Identify which cell holds the provided text, then report its [x, y] central coordinate. 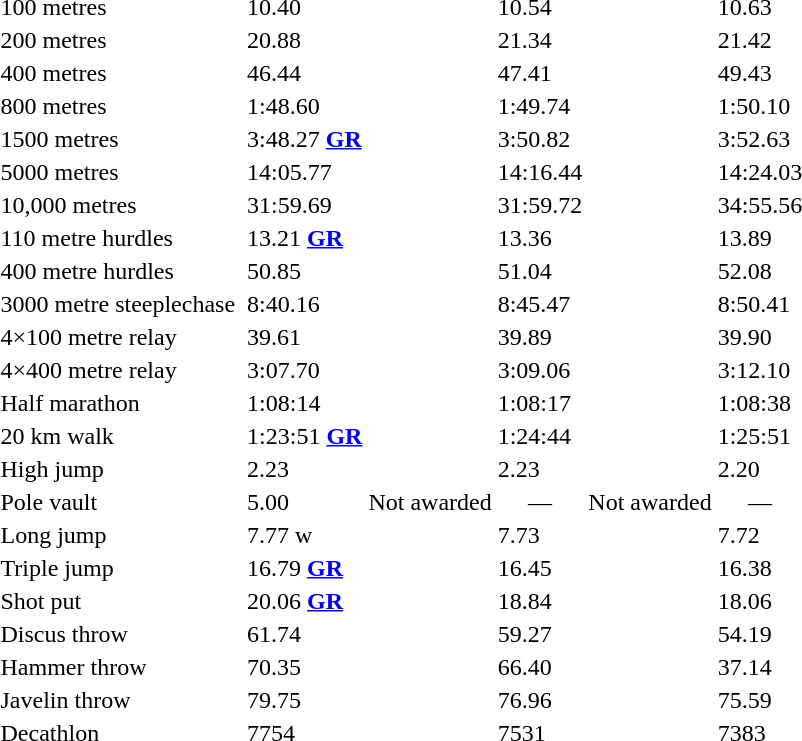
18.84 [540, 601]
66.40 [540, 667]
59.27 [540, 634]
13.36 [540, 238]
14:05.77 [305, 172]
31:59.72 [540, 205]
1:48.60 [305, 106]
39.61 [305, 337]
7.77 w [305, 535]
70.35 [305, 667]
51.04 [540, 271]
— [540, 502]
5.00 [305, 502]
8:40.16 [305, 304]
3:48.27 GR [305, 139]
3:09.06 [540, 370]
16.79 GR [305, 568]
20.06 GR [305, 601]
1:08:17 [540, 403]
1:08:14 [305, 403]
20.88 [305, 40]
46.44 [305, 73]
7.73 [540, 535]
79.75 [305, 700]
13.21 GR [305, 238]
1:24:44 [540, 436]
1:49.74 [540, 106]
61.74 [305, 634]
3:07.70 [305, 370]
3:50.82 [540, 139]
8:45.47 [540, 304]
50.85 [305, 271]
47.41 [540, 73]
76.96 [540, 700]
16.45 [540, 568]
31:59.69 [305, 205]
14:16.44 [540, 172]
21.34 [540, 40]
1:23:51 GR [305, 436]
39.89 [540, 337]
